From the cell containing the given text, extract its center point as [X, Y] coordinate. 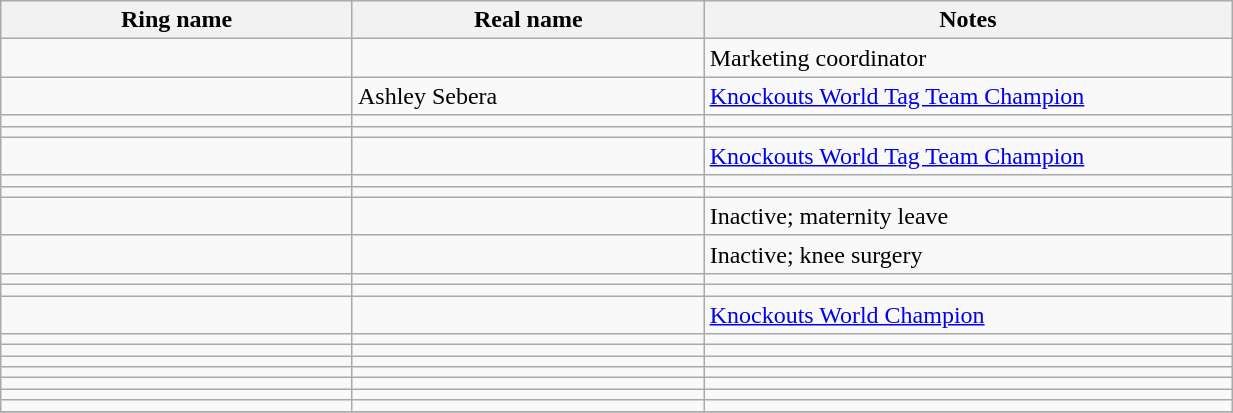
Notes [968, 20]
Inactive; knee surgery [968, 254]
Real name [528, 20]
Ashley Sebera [528, 96]
Inactive; maternity leave [968, 216]
Knockouts World Champion [968, 315]
Marketing coordinator [968, 58]
Ring name [177, 20]
